Locate the cell with the specified text and output its [x, y] center coordinate. 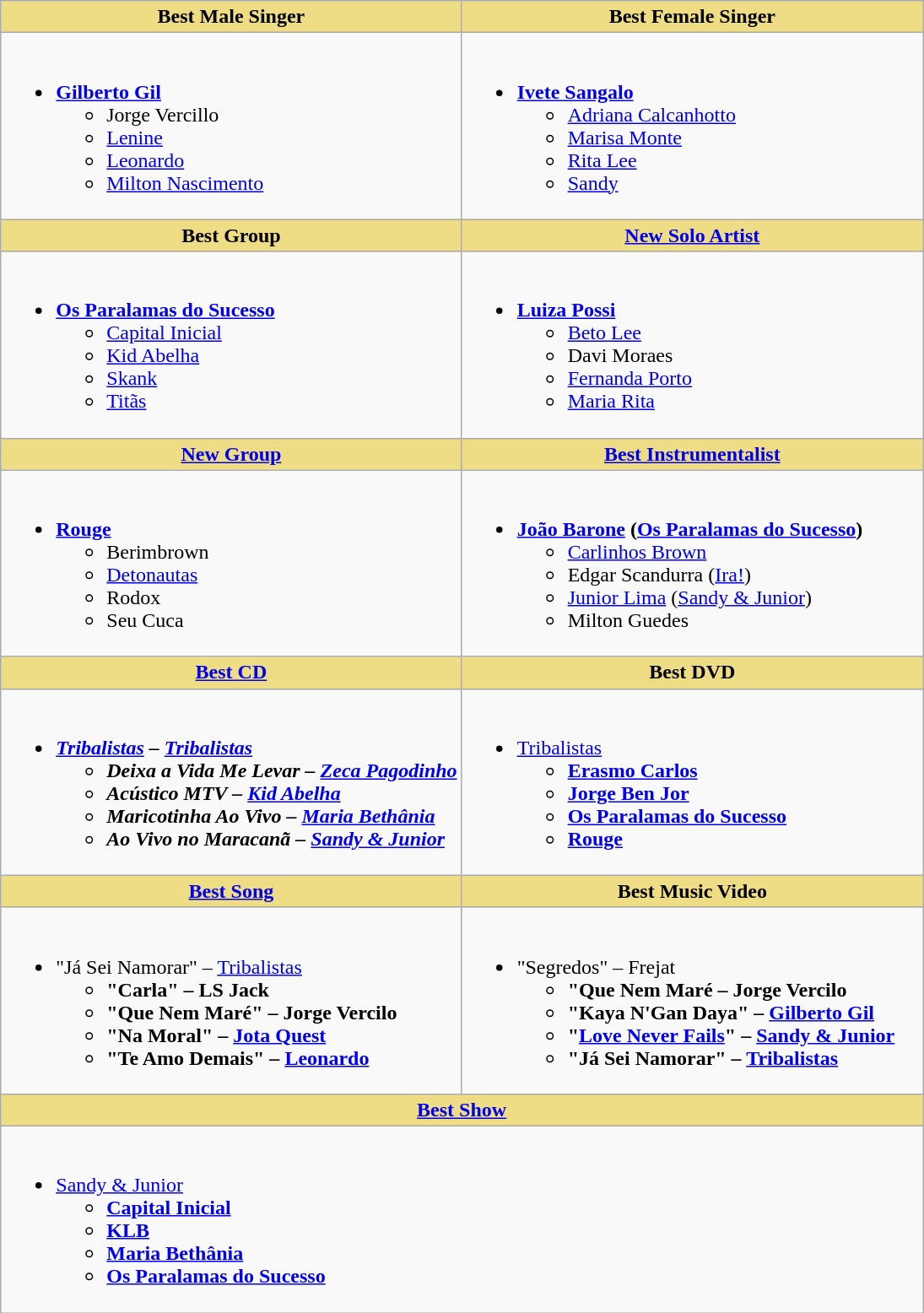
TribalistasErasmo CarlosJorge Ben JorOs Paralamas do SucessoRouge [692, 781]
Best CD [231, 673]
Best Instrumentalist [692, 454]
Best Show [462, 1110]
Best Female Singer [692, 17]
New Solo Artist [692, 235]
RougeBerimbrownDetonautasRodoxSeu Cuca [231, 564]
Os Paralamas do SucessoCapital InicialKid AbelhaSkankTitãs [231, 344]
Best DVD [692, 673]
"Já Sei Namorar" – Tribalistas"Carla" – LS Jack"Que Nem Maré" – Jorge Vercilo"Na Moral" – Jota Quest"Te Amo Demais" – Leonardo [231, 1001]
New Group [231, 454]
Best Song [231, 891]
Gilberto GilJorge VercilloLenineLeonardoMilton Nascimento [231, 127]
Luiza PossiBeto LeeDavi MoraesFernanda PortoMaria Rita [692, 344]
Ivete SangaloAdriana CalcanhottoMarisa MonteRita LeeSandy [692, 127]
Sandy & JuniorCapital InicialKLBMaria BethâniaOs Paralamas do Sucesso [462, 1218]
Best Male Singer [231, 17]
Best Group [231, 235]
"Segredos" – Frejat"Que Nem Maré – Jorge Vercilo"Kaya N'Gan Daya" – Gilberto Gil"Love Never Fails" – Sandy & Junior"Já Sei Namorar" – Tribalistas [692, 1001]
João Barone (Os Paralamas do Sucesso)Carlinhos BrownEdgar Scandurra (Ira!)Junior Lima (Sandy & Junior)Milton Guedes [692, 564]
Best Music Video [692, 891]
